From the cell containing the given text, extract its center point as [X, Y] coordinate. 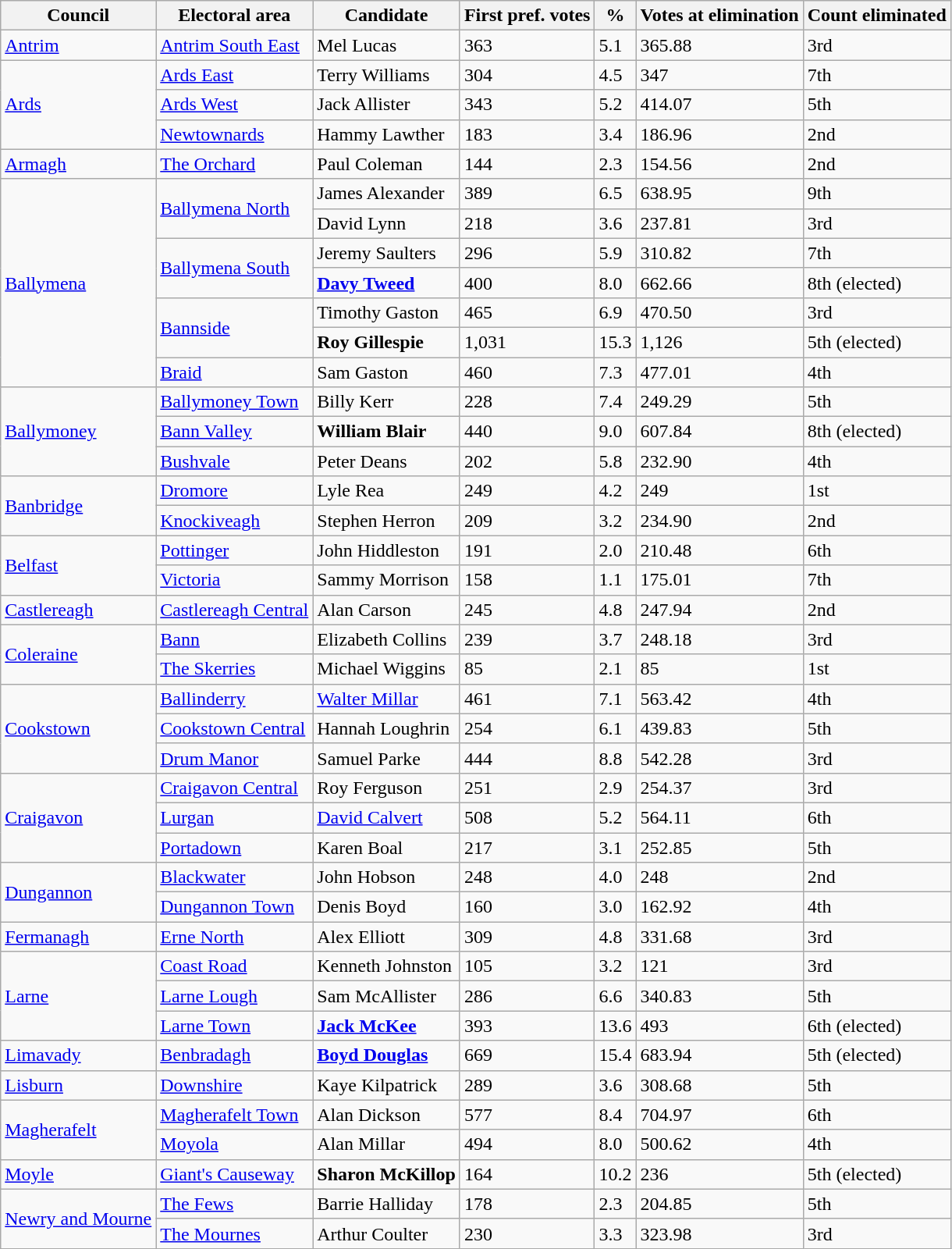
662.66 [719, 283]
228 [528, 402]
Armagh [78, 164]
Erne North [234, 937]
245 [528, 610]
Larne [78, 996]
7.3 [615, 372]
Craigavon Central [234, 788]
121 [719, 966]
Alex Elliott [387, 937]
Fermanagh [78, 937]
James Alexander [387, 194]
144 [528, 164]
Magherafelt [78, 1130]
Moyola [234, 1144]
175.01 [719, 580]
Jeremy Saulters [387, 253]
500.62 [719, 1144]
Sam McAllister [387, 996]
Alan Dickson [387, 1115]
6th (elected) [877, 1026]
The Skerries [234, 669]
Michael Wiggins [387, 669]
4.0 [615, 877]
239 [528, 639]
Coast Road [234, 966]
Roy Gillespie [387, 342]
Giant's Causeway [234, 1174]
Newry and Mourne [78, 1219]
Jack Allister [387, 105]
160 [528, 907]
Sammy Morrison [387, 580]
704.97 [719, 1115]
15.3 [615, 342]
Boyd Douglas [387, 1055]
Roy Ferguson [387, 788]
191 [528, 550]
323.98 [719, 1233]
Drum Manor [234, 758]
249.29 [719, 402]
477.01 [719, 372]
Coleraine [78, 654]
638.95 [719, 194]
6.9 [615, 312]
Bushvale [234, 461]
Ballymena South [234, 268]
254.37 [719, 788]
8.4 [615, 1115]
218 [528, 223]
248.18 [719, 639]
First pref. votes [528, 16]
2.9 [615, 788]
Ballymena [78, 283]
The Orchard [234, 164]
Braid [234, 372]
William Blair [387, 432]
Victoria [234, 580]
158 [528, 580]
The Fews [234, 1204]
460 [528, 372]
Votes at elimination [719, 16]
607.84 [719, 432]
8.8 [615, 758]
Magherafelt Town [234, 1115]
3.3 [615, 1233]
Ballinderry [234, 699]
210.48 [719, 550]
Ballymoney Town [234, 402]
Davy Tweed [387, 283]
6.6 [615, 996]
Pottinger [234, 550]
254 [528, 728]
Peter Deans [387, 461]
6.5 [615, 194]
154.56 [719, 164]
400 [528, 283]
Mel Lucas [387, 45]
304 [528, 75]
Dungannon Town [234, 907]
Terry Williams [387, 75]
393 [528, 1026]
10.2 [615, 1174]
465 [528, 312]
Lurgan [234, 817]
Hammy Lawther [387, 134]
9.0 [615, 432]
577 [528, 1115]
308.68 [719, 1085]
Stephen Herron [387, 521]
1,126 [719, 342]
% [615, 16]
Blackwater [234, 877]
3.1 [615, 847]
564.11 [719, 817]
5.9 [615, 253]
Barrie Halliday [387, 1204]
Jack McKee [387, 1026]
Belfast [78, 565]
Lisburn [78, 1085]
310.82 [719, 253]
Candidate [387, 16]
309 [528, 937]
15.4 [615, 1055]
1,031 [528, 342]
Bannside [234, 327]
Ballymena North [234, 208]
365.88 [719, 45]
Castlereagh [78, 610]
Alan Millar [387, 1144]
439.83 [719, 728]
669 [528, 1055]
9th [877, 194]
444 [528, 758]
Samuel Parke [387, 758]
John Hobson [387, 877]
Electoral area [234, 16]
542.28 [719, 758]
Arthur Coulter [387, 1233]
Timothy Gaston [387, 312]
Newtownards [234, 134]
105 [528, 966]
Denis Boyd [387, 907]
Antrim South East [234, 45]
186.96 [719, 134]
4.5 [615, 75]
331.68 [719, 937]
234.90 [719, 521]
Sharon McKillop [387, 1174]
183 [528, 134]
Larne Town [234, 1026]
7.4 [615, 402]
251 [528, 788]
Ards West [234, 105]
202 [528, 461]
343 [528, 105]
162.92 [719, 907]
230 [528, 1233]
2.0 [615, 550]
Knockiveagh [234, 521]
204.85 [719, 1204]
Antrim [78, 45]
Castlereagh Central [234, 610]
Billy Kerr [387, 402]
1.1 [615, 580]
363 [528, 45]
340.83 [719, 996]
5.1 [615, 45]
Kenneth Johnston [387, 966]
Limavady [78, 1055]
508 [528, 817]
Council [78, 16]
209 [528, 521]
237.81 [719, 223]
Ards [78, 105]
The Mournes [234, 1233]
Portadown [234, 847]
5.8 [615, 461]
Bann Valley [234, 432]
John Hiddleston [387, 550]
Karen Boal [387, 847]
563.42 [719, 699]
2.1 [615, 669]
252.85 [719, 847]
Hannah Loughrin [387, 728]
347 [719, 75]
440 [528, 432]
Kaye Kilpatrick [387, 1085]
286 [528, 996]
Benbradagh [234, 1055]
Larne Lough [234, 996]
414.07 [719, 105]
Cookstown Central [234, 728]
Downshire [234, 1085]
Paul Coleman [387, 164]
164 [528, 1174]
Banbridge [78, 506]
Sam Gaston [387, 372]
Cookstown [78, 728]
683.94 [719, 1055]
289 [528, 1085]
494 [528, 1144]
236 [719, 1174]
7.1 [615, 699]
389 [528, 194]
6.1 [615, 728]
Moyle [78, 1174]
4.2 [615, 491]
Lyle Rea [387, 491]
Count eliminated [877, 16]
247.94 [719, 610]
217 [528, 847]
Bann [234, 639]
Ballymoney [78, 432]
Dromore [234, 491]
Alan Carson [387, 610]
296 [528, 253]
470.50 [719, 312]
178 [528, 1204]
David Lynn [387, 223]
461 [528, 699]
Craigavon [78, 817]
Walter Millar [387, 699]
3.0 [615, 907]
232.90 [719, 461]
Dungannon [78, 892]
Ards East [234, 75]
David Calvert [387, 817]
3.7 [615, 639]
493 [719, 1026]
Elizabeth Collins [387, 639]
13.6 [615, 1026]
3.4 [615, 134]
